From the cell containing the given text, extract its center point as [X, Y] coordinate. 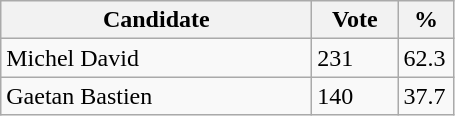
37.7 [426, 96]
% [426, 20]
Vote [355, 20]
Candidate [156, 20]
140 [355, 96]
231 [355, 58]
Gaetan Bastien [156, 96]
62.3 [426, 58]
Michel David [156, 58]
